Return the (x, y) coordinate for the center point of the cell that contains the specified text.  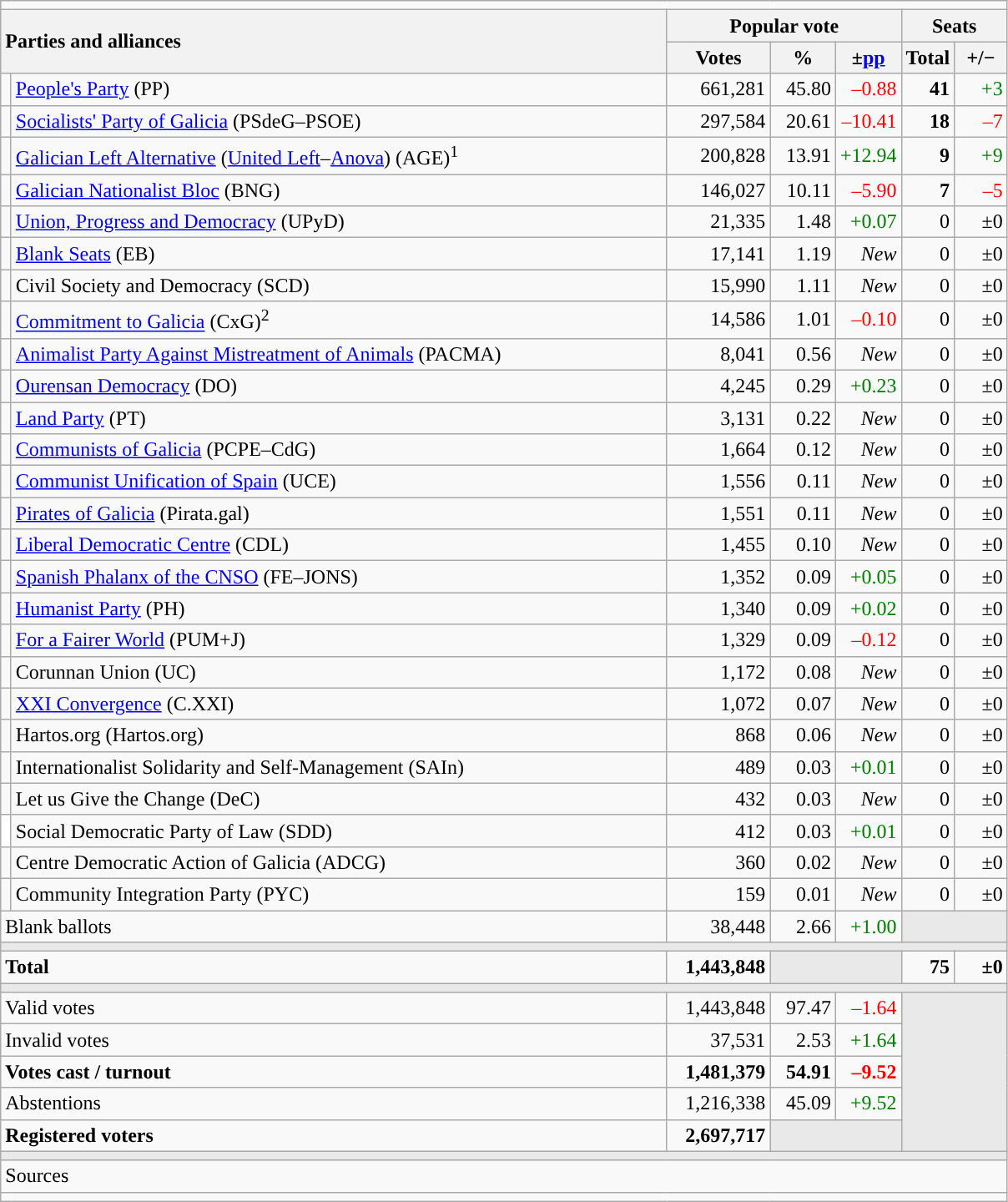
7 (928, 190)
+3 (981, 89)
Corunnan Union (UC) (339, 672)
Centre Democratic Action of Galicia (ADCG) (339, 862)
4,245 (718, 386)
Communists of Galicia (PCPE–CdG) (339, 450)
For a Fairer World (PUM+J) (339, 640)
661,281 (718, 89)
Invalid votes (334, 1040)
0.07 (803, 704)
45.80 (803, 89)
13.91 (803, 155)
0.22 (803, 418)
–9.52 (868, 1072)
15,990 (718, 285)
Seats (955, 26)
Registered voters (334, 1135)
Votes (718, 58)
1,340 (718, 609)
14,586 (718, 321)
XXI Convergence (C.XXI) (339, 704)
Galician Nationalist Bloc (BNG) (339, 190)
–0.88 (868, 89)
0.56 (803, 354)
0.01 (803, 894)
1.48 (803, 222)
–10.41 (868, 121)
1,072 (718, 704)
37,531 (718, 1040)
Liberal Democratic Centre (CDL) (339, 545)
10.11 (803, 190)
+0.23 (868, 386)
Abstentions (334, 1104)
2,697,717 (718, 1135)
38,448 (718, 927)
Socialists' Party of Galicia (PSdeG–PSOE) (339, 121)
–5 (981, 190)
0.10 (803, 545)
Ourensan Democracy (DO) (339, 386)
1,664 (718, 450)
Animalist Party Against Mistreatment of Animals (PACMA) (339, 354)
1,551 (718, 513)
1,481,379 (718, 1072)
868 (718, 735)
75 (928, 967)
+9.52 (868, 1104)
Votes cast / turnout (334, 1072)
+1.00 (868, 927)
–0.12 (868, 640)
297,584 (718, 121)
21,335 (718, 222)
–1.64 (868, 1008)
3,131 (718, 418)
18 (928, 121)
0.29 (803, 386)
+/− (981, 58)
8,041 (718, 354)
1,352 (718, 577)
Galician Left Alternative (United Left–Anova) (AGE)1 (339, 155)
+1.64 (868, 1040)
360 (718, 862)
412 (718, 831)
1,455 (718, 545)
Popular vote (784, 26)
+0.05 (868, 577)
1.19 (803, 254)
41 (928, 89)
1.11 (803, 285)
1,556 (718, 482)
–7 (981, 121)
146,027 (718, 190)
+0.07 (868, 222)
Spanish Phalanx of the CNSO (FE–JONS) (339, 577)
489 (718, 767)
Commitment to Galicia (CxG)2 (339, 321)
1,216,338 (718, 1104)
People's Party (PP) (339, 89)
159 (718, 894)
Blank ballots (334, 927)
–5.90 (868, 190)
Let us Give the Change (DeC) (339, 799)
2.66 (803, 927)
+0.02 (868, 609)
Valid votes (334, 1008)
2.53 (803, 1040)
97.47 (803, 1008)
Communist Unification of Spain (UCE) (339, 482)
45.09 (803, 1104)
Internationalist Solidarity and Self-Management (SAIn) (339, 767)
Pirates of Galicia (Pirata.gal) (339, 513)
0.12 (803, 450)
+9 (981, 155)
Land Party (PT) (339, 418)
Social Democratic Party of Law (SDD) (339, 831)
0.06 (803, 735)
Blank Seats (EB) (339, 254)
54.91 (803, 1072)
1,172 (718, 672)
Humanist Party (PH) (339, 609)
1.01 (803, 321)
200,828 (718, 155)
Sources (504, 1176)
±pp (868, 58)
Community Integration Party (PYC) (339, 894)
0.02 (803, 862)
1,329 (718, 640)
9 (928, 155)
+12.94 (868, 155)
17,141 (718, 254)
20.61 (803, 121)
–0.10 (868, 321)
Parties and alliances (334, 42)
Hartos.org (Hartos.org) (339, 735)
432 (718, 799)
0.08 (803, 672)
Union, Progress and Democracy (UPyD) (339, 222)
% (803, 58)
Civil Society and Democracy (SCD) (339, 285)
